Identify which cell holds the provided text, then report its (X, Y) central coordinate. 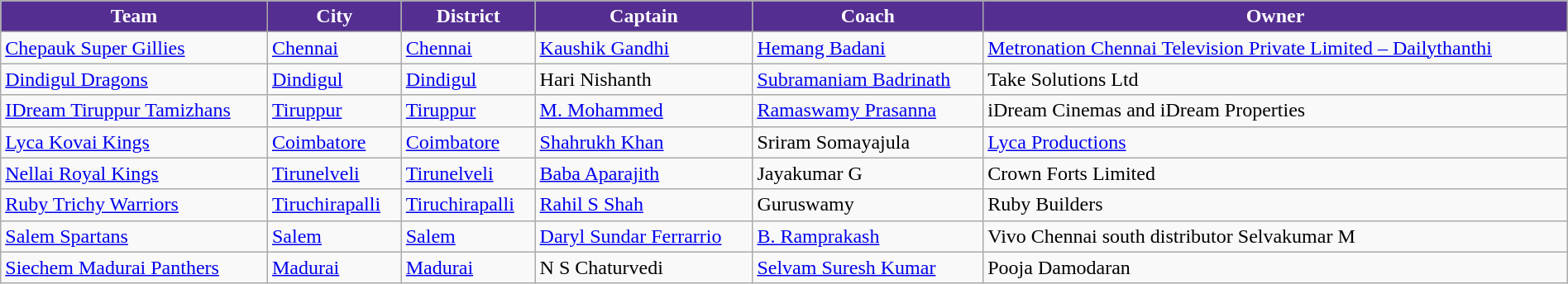
Shahrukh Khan (643, 142)
B. Ramprakash (868, 236)
Metronation Chennai Television Private Limited – Dailythanthi (1275, 48)
Ramaswamy Prasanna (868, 111)
Lyca Kovai Kings (134, 142)
N S Chaturvedi (643, 267)
Chepauk Super Gillies (134, 48)
Selvam Suresh Kumar (868, 267)
Hari Nishanth (643, 79)
Captain (643, 17)
Take Solutions Ltd (1275, 79)
Salem Spartans (134, 236)
Subramaniam Badrinath (868, 79)
Jayakumar G (868, 173)
Rahil S Shah (643, 205)
Sriram Somayajula (868, 142)
Nellai Royal Kings (134, 173)
Ruby Trichy Warriors (134, 205)
District (468, 17)
IDream Tiruppur Tamizhans (134, 111)
Kaushik Gandhi (643, 48)
Vivo Chennai south distributor Selvakumar M (1275, 236)
Lyca Productions (1275, 142)
Daryl Sundar Ferrarrio (643, 236)
Crown Forts Limited (1275, 173)
Ruby Builders (1275, 205)
Baba Aparajith (643, 173)
Pooja Damodaran (1275, 267)
Siechem Madurai Panthers (134, 267)
Owner (1275, 17)
Coach (868, 17)
iDream Cinemas and iDream Properties (1275, 111)
Dindigul Dragons (134, 79)
City (334, 17)
Guruswamy (868, 205)
Team (134, 17)
Hemang Badani (868, 48)
M. Mohammed (643, 111)
